Output the (x, y) coordinate of the center of the cell containing the given text.  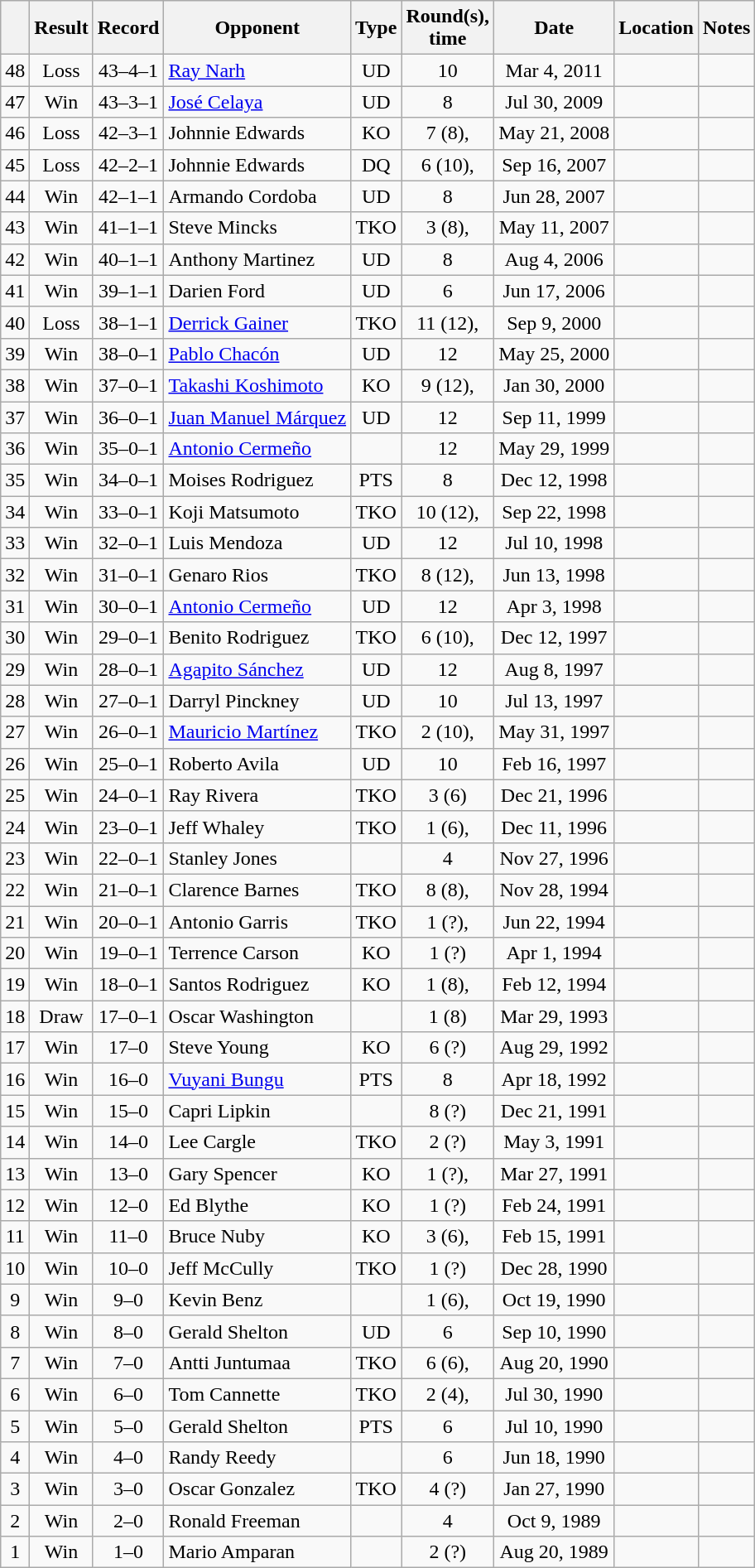
8 (12), (448, 575)
Sep 9, 2000 (555, 322)
19 (15, 985)
Antti Juntumaa (257, 1363)
43–4–1 (128, 70)
30 (15, 638)
Steve Young (257, 1048)
Sep 10, 1990 (555, 1331)
14–0 (128, 1142)
5 (15, 1426)
15 (15, 1111)
15–0 (128, 1111)
41 (15, 291)
31 (15, 606)
Koji Matsumoto (257, 512)
2 (4), (448, 1394)
Anthony Martinez (257, 259)
Location (656, 28)
Bruce Nuby (257, 1237)
42 (15, 259)
Jan 30, 2000 (555, 385)
Draw (61, 1016)
Dec 12, 1997 (555, 638)
Darryl Pinckney (257, 701)
Capri Lipkin (257, 1111)
Stanley Jones (257, 858)
Agapito Sánchez (257, 669)
11 (15, 1237)
1–0 (128, 1552)
Sep 22, 1998 (555, 512)
25 (15, 795)
11–0 (128, 1237)
Jan 27, 1990 (555, 1489)
Luis Mendoza (257, 543)
42–1–1 (128, 196)
14 (15, 1142)
19–0–1 (128, 953)
16 (15, 1079)
16–0 (128, 1079)
36 (15, 449)
Jun 13, 1998 (555, 575)
Jul 30, 2009 (555, 102)
32 (15, 575)
Record (128, 28)
Apr 1, 1994 (555, 953)
37–0–1 (128, 385)
22–0–1 (128, 858)
May 29, 1999 (555, 449)
6 (6), (448, 1363)
Ray Narh (257, 70)
Mar 29, 1993 (555, 1016)
13–0 (128, 1174)
11 (12), (448, 322)
Mar 27, 1991 (555, 1174)
Jun 28, 2007 (555, 196)
DQ (376, 165)
7 (15, 1363)
2–0 (128, 1521)
8 (8), (448, 890)
21 (15, 922)
17–0 (128, 1048)
2 (15, 1521)
28 (15, 701)
Aug 20, 1990 (555, 1363)
4–0 (128, 1458)
18–0–1 (128, 985)
Oct 19, 1990 (555, 1300)
Jeff Whaley (257, 827)
Feb 15, 1991 (555, 1237)
Feb 12, 1994 (555, 985)
33–0–1 (128, 512)
17–0–1 (128, 1016)
6–0 (128, 1394)
Sep 11, 1999 (555, 417)
24 (15, 827)
38–0–1 (128, 354)
Lee Cargle (257, 1142)
Feb 16, 1997 (555, 764)
35 (15, 480)
Kevin Benz (257, 1300)
Jul 30, 1990 (555, 1394)
Dec 12, 1998 (555, 480)
32–0–1 (128, 543)
May 3, 1991 (555, 1142)
9 (15, 1300)
24–0–1 (128, 795)
43 (15, 228)
Round(s),time (448, 28)
Aug 20, 1989 (555, 1552)
3 (6) (448, 795)
21–0–1 (128, 890)
29–0–1 (128, 638)
Mauricio Martínez (257, 732)
38 (15, 385)
Ray Rivera (257, 795)
22 (15, 890)
Randy Reedy (257, 1458)
6 (?) (448, 1048)
May 31, 1997 (555, 732)
40 (15, 322)
Clarence Barnes (257, 890)
44 (15, 196)
Type (376, 28)
26–0–1 (128, 732)
Aug 29, 1992 (555, 1048)
Jul 13, 1997 (555, 701)
José Celaya (257, 102)
Moises Rodriguez (257, 480)
23–0–1 (128, 827)
45 (15, 165)
31–0–1 (128, 575)
Roberto Avila (257, 764)
23 (15, 858)
Steve Mincks (257, 228)
43–3–1 (128, 102)
Jun 17, 2006 (555, 291)
3–0 (128, 1489)
42–3–1 (128, 133)
20 (15, 953)
Dec 11, 1996 (555, 827)
34–0–1 (128, 480)
38–1–1 (128, 322)
39–1–1 (128, 291)
Dec 21, 1996 (555, 795)
Oscar Gonzalez (257, 1489)
3 (6), (448, 1237)
Oscar Washington (257, 1016)
Pablo Chacón (257, 354)
Aug 4, 2006 (555, 259)
27–0–1 (128, 701)
Gary Spencer (257, 1174)
Opponent (257, 28)
Nov 27, 1996 (555, 858)
26 (15, 764)
Juan Manuel Márquez (257, 417)
2 (10), (448, 732)
Jeff McCully (257, 1268)
39 (15, 354)
7 (8), (448, 133)
Santos Rodriguez (257, 985)
Jul 10, 1990 (555, 1426)
May 25, 2000 (555, 354)
Notes (726, 28)
18 (15, 1016)
Nov 28, 1994 (555, 890)
Antonio Garris (257, 922)
25–0–1 (128, 764)
1 (8), (448, 985)
1 (15, 1552)
Date (555, 28)
27 (15, 732)
Derrick Gainer (257, 322)
Jul 10, 1998 (555, 543)
5–0 (128, 1426)
Terrence Carson (257, 953)
Aug 8, 1997 (555, 669)
Jun 18, 1990 (555, 1458)
Tom Cannette (257, 1394)
May 21, 2008 (555, 133)
Ronald Freeman (257, 1521)
7–0 (128, 1363)
28–0–1 (128, 669)
Genaro Rios (257, 575)
46 (15, 133)
Mario Amparan (257, 1552)
Ed Blythe (257, 1205)
34 (15, 512)
Sep 16, 2007 (555, 165)
4 (?) (448, 1489)
Vuyani Bungu (257, 1079)
12–0 (128, 1205)
Apr 18, 1992 (555, 1079)
10 (12), (448, 512)
9–0 (128, 1300)
33 (15, 543)
1 (8) (448, 1016)
Darien Ford (257, 291)
3 (8), (448, 228)
47 (15, 102)
29 (15, 669)
30–0–1 (128, 606)
48 (15, 70)
17 (15, 1048)
Jun 22, 1994 (555, 922)
Result (61, 28)
Feb 24, 1991 (555, 1205)
37 (15, 417)
Dec 28, 1990 (555, 1268)
3 (15, 1489)
8–0 (128, 1331)
Dec 21, 1991 (555, 1111)
Apr 3, 1998 (555, 606)
10–0 (128, 1268)
8 (?) (448, 1111)
Mar 4, 2011 (555, 70)
40–1–1 (128, 259)
35–0–1 (128, 449)
41–1–1 (128, 228)
Armando Cordoba (257, 196)
42–2–1 (128, 165)
36–0–1 (128, 417)
Oct 9, 1989 (555, 1521)
20–0–1 (128, 922)
Benito Rodriguez (257, 638)
9 (12), (448, 385)
Takashi Koshimoto (257, 385)
May 11, 2007 (555, 228)
13 (15, 1174)
